Pinpoint the cell where the given text exists, returning its (X, Y) midpoint coordinate. 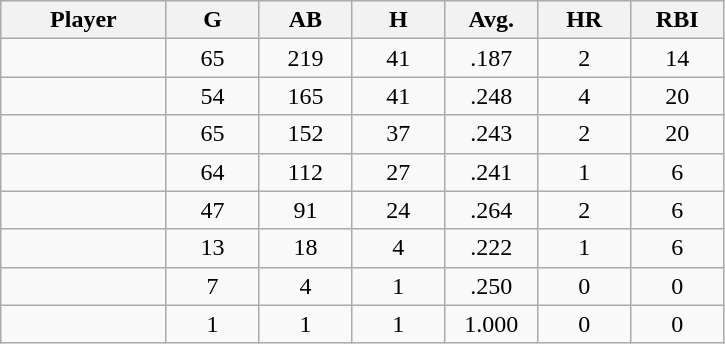
.264 (492, 210)
112 (306, 172)
91 (306, 210)
.187 (492, 58)
1.000 (492, 324)
G (212, 20)
54 (212, 96)
64 (212, 172)
13 (212, 248)
14 (678, 58)
.248 (492, 96)
RBI (678, 20)
.243 (492, 134)
.241 (492, 172)
18 (306, 248)
HR (584, 20)
H (398, 20)
.222 (492, 248)
AB (306, 20)
27 (398, 172)
24 (398, 210)
.250 (492, 286)
47 (212, 210)
152 (306, 134)
219 (306, 58)
37 (398, 134)
165 (306, 96)
7 (212, 286)
Avg. (492, 20)
Player (84, 20)
